Output the (X, Y) coordinate of the center of the cell containing the given text.  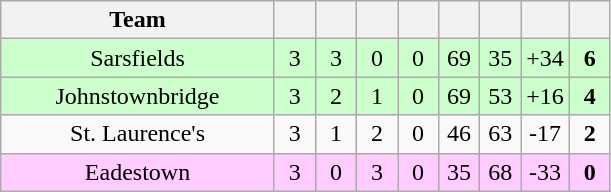
Team (138, 20)
-17 (546, 134)
-33 (546, 172)
Sarsfields (138, 58)
Eadestown (138, 172)
+16 (546, 96)
46 (460, 134)
6 (590, 58)
53 (500, 96)
4 (590, 96)
Johnstownbridge (138, 96)
St. Laurence's (138, 134)
+34 (546, 58)
68 (500, 172)
63 (500, 134)
